Detect which cell encompasses the target text, then output its (X, Y) center coordinate. 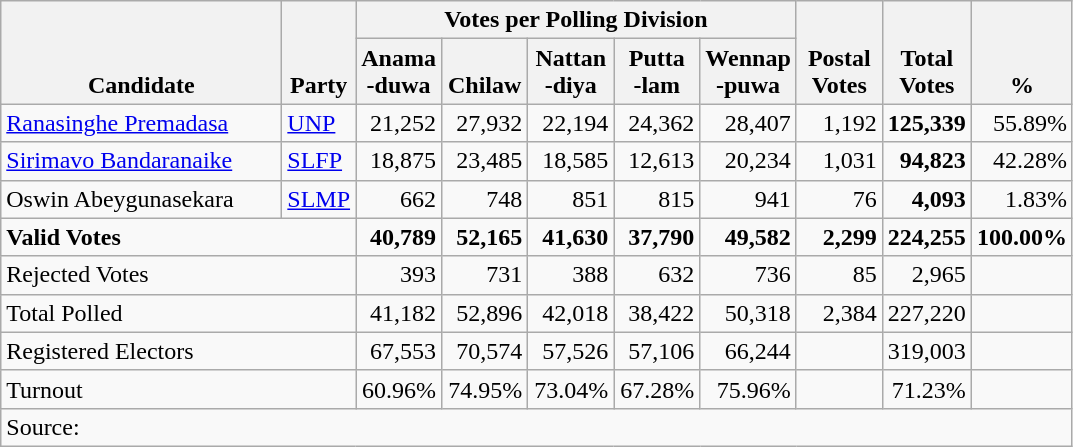
22,194 (571, 123)
2,384 (839, 313)
42.28% (1022, 161)
67.28% (657, 389)
Putta-lam (657, 72)
50,318 (748, 313)
224,255 (926, 237)
24,362 (657, 123)
76 (839, 199)
66,244 (748, 351)
748 (485, 199)
1,192 (839, 123)
Source: (537, 427)
662 (399, 199)
393 (399, 275)
Nattan-diya (571, 72)
319,003 (926, 351)
Total Votes (926, 52)
227,220 (926, 313)
731 (485, 275)
SLMP (319, 199)
67,553 (399, 351)
388 (571, 275)
% (1022, 52)
57,526 (571, 351)
UNP (319, 123)
18,875 (399, 161)
Wennap-puwa (748, 72)
38,422 (657, 313)
851 (571, 199)
37,790 (657, 237)
74.95% (485, 389)
Total Polled (178, 313)
815 (657, 199)
941 (748, 199)
60.96% (399, 389)
73.04% (571, 389)
85 (839, 275)
18,585 (571, 161)
70,574 (485, 351)
Turnout (178, 389)
57,106 (657, 351)
23,485 (485, 161)
Sirimavo Bandaranaike (142, 161)
Valid Votes (178, 237)
21,252 (399, 123)
632 (657, 275)
52,165 (485, 237)
28,407 (748, 123)
2,299 (839, 237)
12,613 (657, 161)
49,582 (748, 237)
Ranasinghe Premadasa (142, 123)
1,031 (839, 161)
4,093 (926, 199)
55.89% (1022, 123)
100.00% (1022, 237)
42,018 (571, 313)
SLFP (319, 161)
Oswin Abeygunasekara (142, 199)
27,932 (485, 123)
94,823 (926, 161)
736 (748, 275)
Party (319, 52)
Registered Electors (178, 351)
1.83% (1022, 199)
PostalVotes (839, 52)
2,965 (926, 275)
Anama-duwa (399, 72)
125,339 (926, 123)
20,234 (748, 161)
Rejected Votes (178, 275)
Candidate (142, 52)
Votes per Polling Division (576, 20)
41,182 (399, 313)
40,789 (399, 237)
41,630 (571, 237)
71.23% (926, 389)
Chilaw (485, 72)
52,896 (485, 313)
75.96% (748, 389)
